Pinpoint the cell where the given text exists, returning its [X, Y] midpoint coordinate. 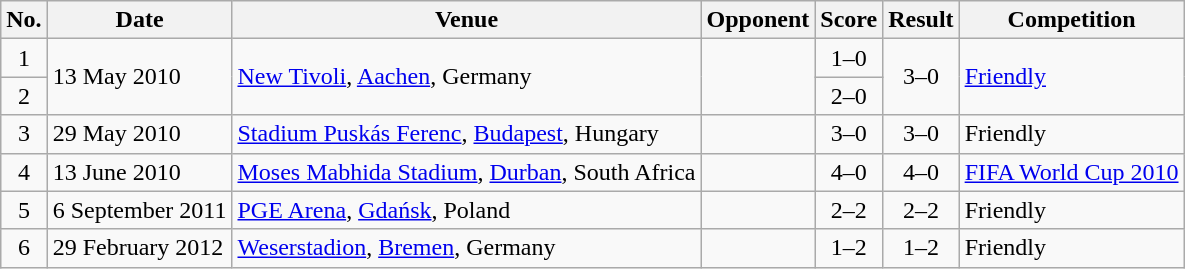
6 September 2011 [140, 210]
Result [921, 20]
Opponent [758, 20]
PGE Arena, Gdańsk, Poland [466, 210]
13 May 2010 [140, 77]
Venue [466, 20]
Date [140, 20]
29 May 2010 [140, 134]
1 [24, 58]
FIFA World Cup 2010 [1072, 172]
2 [24, 96]
No. [24, 20]
4 [24, 172]
6 [24, 248]
13 June 2010 [140, 172]
2–0 [849, 96]
5 [24, 210]
Stadium Puskás Ferenc, Budapest, Hungary [466, 134]
New Tivoli, Aachen, Germany [466, 77]
29 February 2012 [140, 248]
1–0 [849, 58]
Moses Mabhida Stadium, Durban, South Africa [466, 172]
Weserstadion, Bremen, Germany [466, 248]
Competition [1072, 20]
3 [24, 134]
Score [849, 20]
